Determine the (X, Y) coordinate at the center of the cell enclosing the given text.  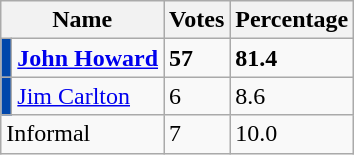
81.4 (292, 58)
6 (197, 96)
Name (82, 20)
Percentage (292, 20)
Votes (197, 20)
John Howard (88, 58)
8.6 (292, 96)
Informal (82, 134)
7 (197, 134)
10.0 (292, 134)
Jim Carlton (88, 96)
57 (197, 58)
